Capture the cell that displays the provided text and extract its [x, y] central coordinate. 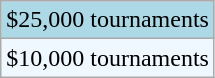
$10,000 tournaments [108, 58]
$25,000 tournaments [108, 20]
